Capture the cell that displays the provided text and extract its [x, y] central coordinate. 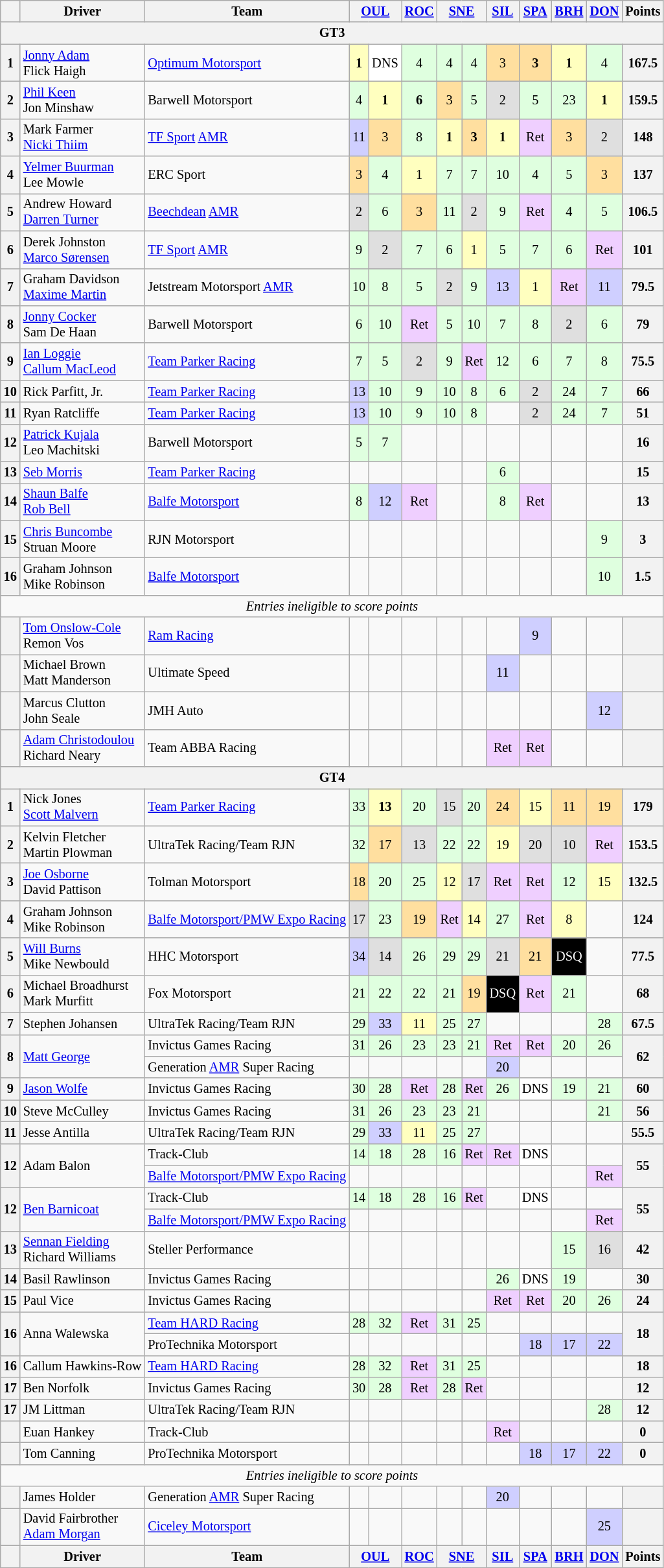
HHC Motorsport [247, 957]
56 [643, 1111]
Ciceley Motorsport [247, 1527]
JMH Auto [247, 710]
Ram Racing [247, 636]
Jonny Cocker Sam De Haan [83, 324]
Anna Walewska [83, 1334]
Will Burns Mike Newbould [83, 957]
Jonny Adam Flick Haigh [83, 63]
Euan Hankey [83, 1432]
GT4 [332, 777]
Chris Buncombe Struan Moore [83, 539]
75.5 [643, 362]
Kelvin Fletcher Martin Plowman [83, 845]
132.5 [643, 882]
GT3 [332, 33]
Yelmer Buurman Lee Mowle [83, 175]
77.5 [643, 957]
Jetstream Motorsport AMR [247, 287]
David Fairbrother Adam Morgan [83, 1527]
Team ABBA Racing [247, 748]
159.5 [643, 100]
Callum Hawkins-Row [83, 1366]
101 [643, 250]
79.5 [643, 287]
67.5 [643, 1024]
124 [643, 919]
Ben Norfolk [83, 1388]
Tom Onslow-Cole Remon Vos [83, 636]
Adam Balon [83, 1165]
ERC Sport [247, 175]
Stephen Johansen [83, 1024]
Tom Canning [83, 1454]
Ben Barnicoat [83, 1208]
106.5 [643, 212]
Derek Johnston Marco Sørensen [83, 250]
Basil Rawlinson [83, 1279]
Tolman Motorsport [247, 882]
51 [643, 413]
179 [643, 807]
Optimum Motorsport [247, 63]
55.5 [643, 1132]
Rick Parfitt, Jr. [83, 392]
137 [643, 175]
Graham Davidson Maxime Martin [83, 287]
66 [643, 392]
Steve McCulley [83, 1111]
JM Littman [83, 1410]
167.5 [643, 63]
Beechdean AMR [247, 212]
RJN Motorsport [247, 539]
Andrew Howard Darren Turner [83, 212]
Jesse Antilla [83, 1132]
Fox Motorsport [247, 994]
Ultimate Speed [247, 673]
Jason Wolfe [83, 1089]
42 [643, 1250]
Patrick Kujala Leo Machitski [83, 443]
Shaun Balfe Rob Bell [83, 502]
James Holder [83, 1497]
Nick Jones Scott Malvern [83, 807]
153.5 [643, 845]
62 [643, 1057]
Michael Broadhurst Mark Murfitt [83, 994]
1.5 [643, 576]
Matt George [83, 1057]
60 [643, 1089]
Sennan Fielding Richard Williams [83, 1250]
Mark Farmer Nicki Thiim [83, 137]
Steller Performance [247, 1250]
Seb Morris [83, 473]
Paul Vice [83, 1301]
148 [643, 137]
34 [359, 957]
Adam Christodoulou Richard Neary [83, 748]
Michael Brown Matt Manderson [83, 673]
Marcus Clutton John Seale [83, 710]
Ian Loggie Callum MacLeod [83, 362]
Phil Keen Jon Minshaw [83, 100]
Joe Osborne David Pattison [83, 882]
79 [643, 324]
Ryan Ratcliffe [83, 413]
68 [643, 994]
